Determine the (x, y) coordinate at the center of the cell enclosing the given text.  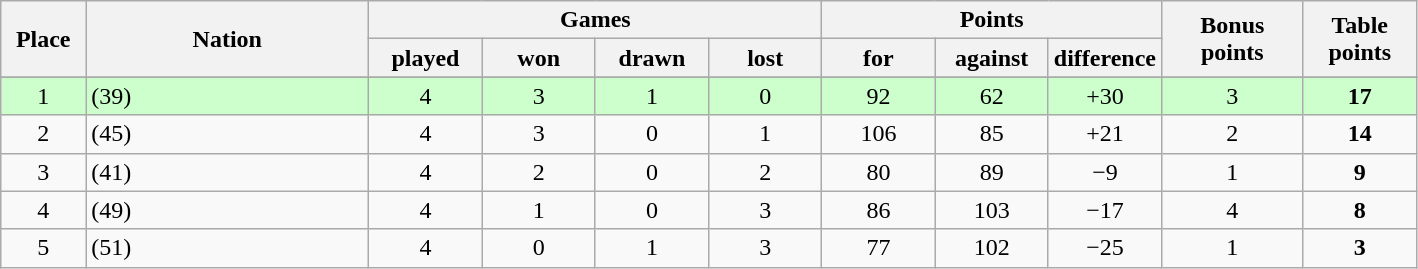
won (538, 58)
Nation (228, 39)
77 (878, 248)
Bonuspoints (1233, 39)
(39) (228, 96)
62 (992, 96)
86 (878, 210)
drawn (652, 58)
+21 (1104, 134)
(41) (228, 172)
85 (992, 134)
Games (596, 20)
played (426, 58)
8 (1360, 210)
5 (44, 248)
14 (1360, 134)
17 (1360, 96)
against (992, 58)
102 (992, 248)
Tablepoints (1360, 39)
106 (878, 134)
92 (878, 96)
Points (992, 20)
−9 (1104, 172)
for (878, 58)
103 (992, 210)
80 (878, 172)
(49) (228, 210)
(45) (228, 134)
9 (1360, 172)
lost (766, 58)
89 (992, 172)
−17 (1104, 210)
+30 (1104, 96)
Place (44, 39)
−25 (1104, 248)
(51) (228, 248)
difference (1104, 58)
